Detect which cell encompasses the target text, then output its (x, y) center coordinate. 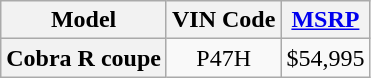
VIN Code (223, 20)
Model (84, 20)
MSRP (326, 20)
$54,995 (326, 58)
P47H (223, 58)
Cobra R coupe (84, 58)
